Return [X, Y] of the center of cell containing provided text 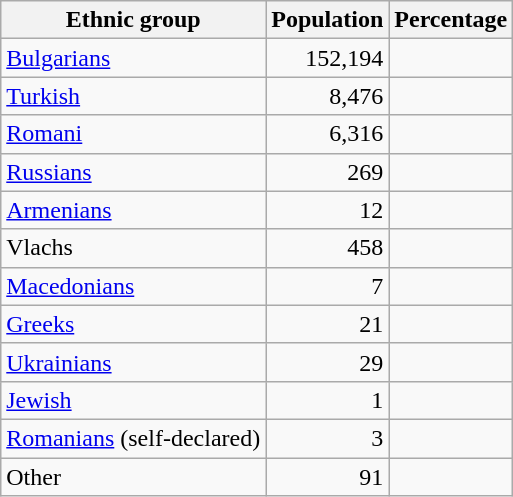
Other [134, 477]
Population [328, 20]
Romani [134, 134]
91 [328, 477]
21 [328, 324]
Jewish [134, 400]
Percentage [451, 20]
Macedonians [134, 286]
1 [328, 400]
8,476 [328, 96]
Vlachs [134, 248]
7 [328, 286]
458 [328, 248]
Ethnic group [134, 20]
Russians [134, 172]
152,194 [328, 58]
29 [328, 362]
Bulgarians [134, 58]
6,316 [328, 134]
Greeks [134, 324]
269 [328, 172]
12 [328, 210]
Romanians (self-declared) [134, 438]
Armenians [134, 210]
Ukrainians [134, 362]
3 [328, 438]
Turkish [134, 96]
